Scan for the cell matching the given text and deliver its (X, Y) coordinate at center. 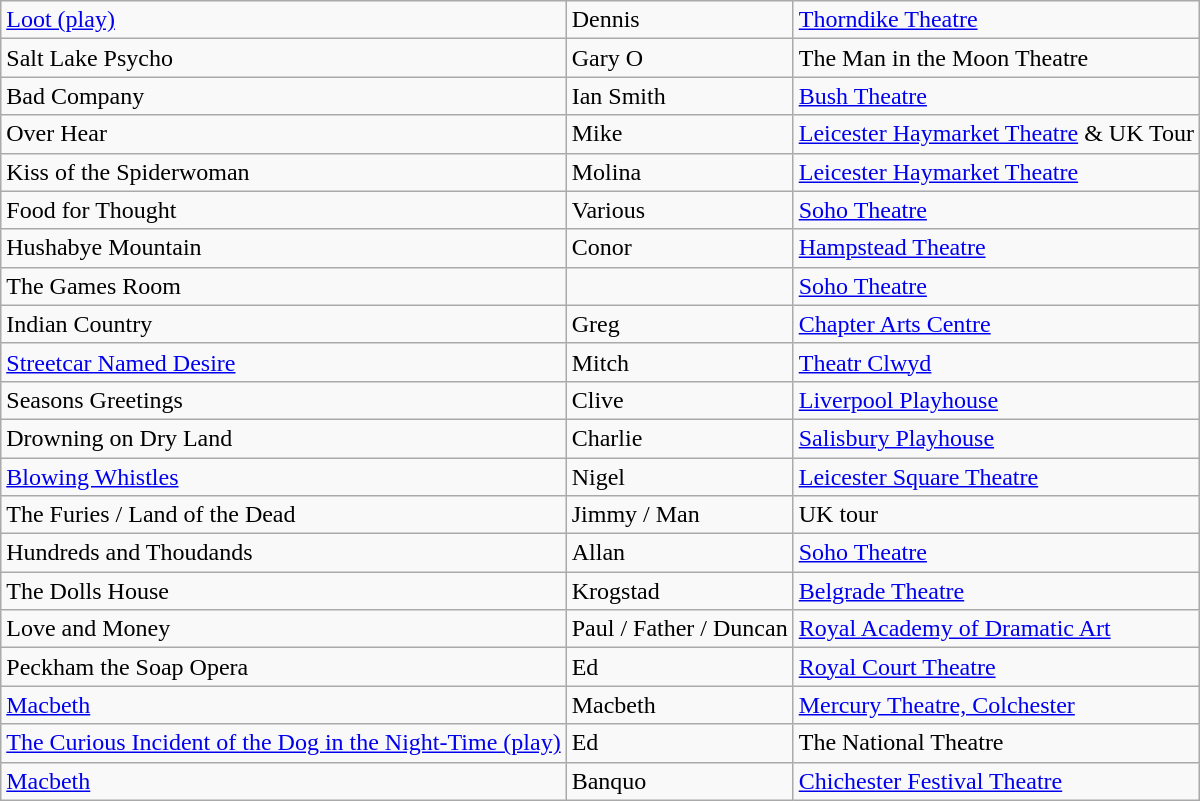
Greg (680, 324)
Nigel (680, 477)
The Games Room (284, 286)
Seasons Greetings (284, 400)
The Man in the Moon Theatre (996, 58)
Chichester Festival Theatre (996, 781)
Gary O (680, 58)
Molina (680, 172)
The Furies / Land of the Dead (284, 515)
Various (680, 210)
Hushabye Mountain (284, 248)
Thorndike Theatre (996, 20)
Mercury Theatre, Colchester (996, 705)
Mitch (680, 362)
Hundreds and Thoudands (284, 553)
Love and Money (284, 629)
Food for Thought (284, 210)
Krogstad (680, 591)
Bad Company (284, 96)
The Curious Incident of the Dog in the Night-Time (play) (284, 743)
Kiss of the Spiderwoman (284, 172)
Theatr Clwyd (996, 362)
Mike (680, 134)
Charlie (680, 438)
Banquo (680, 781)
Leicester Square Theatre (996, 477)
Conor (680, 248)
Hampstead Theatre (996, 248)
Clive (680, 400)
Bush Theatre (996, 96)
Dennis (680, 20)
Allan (680, 553)
Ian Smith (680, 96)
Royal Academy of Dramatic Art (996, 629)
Royal Court Theatre (996, 667)
Salt Lake Psycho (284, 58)
Chapter Arts Centre (996, 324)
Leicester Haymarket Theatre & UK Tour (996, 134)
The National Theatre (996, 743)
Leicester Haymarket Theatre (996, 172)
Streetcar Named Desire (284, 362)
Liverpool Playhouse (996, 400)
Belgrade Theatre (996, 591)
Indian Country (284, 324)
UK tour (996, 515)
The Dolls House (284, 591)
Loot (play) (284, 20)
Jimmy / Man (680, 515)
Blowing Whistles (284, 477)
Paul / Father / Duncan (680, 629)
Salisbury Playhouse (996, 438)
Over Hear (284, 134)
Drowning on Dry Land (284, 438)
Peckham the Soap Opera (284, 667)
